Scan for the cell matching the given text and deliver its (x, y) coordinate at center. 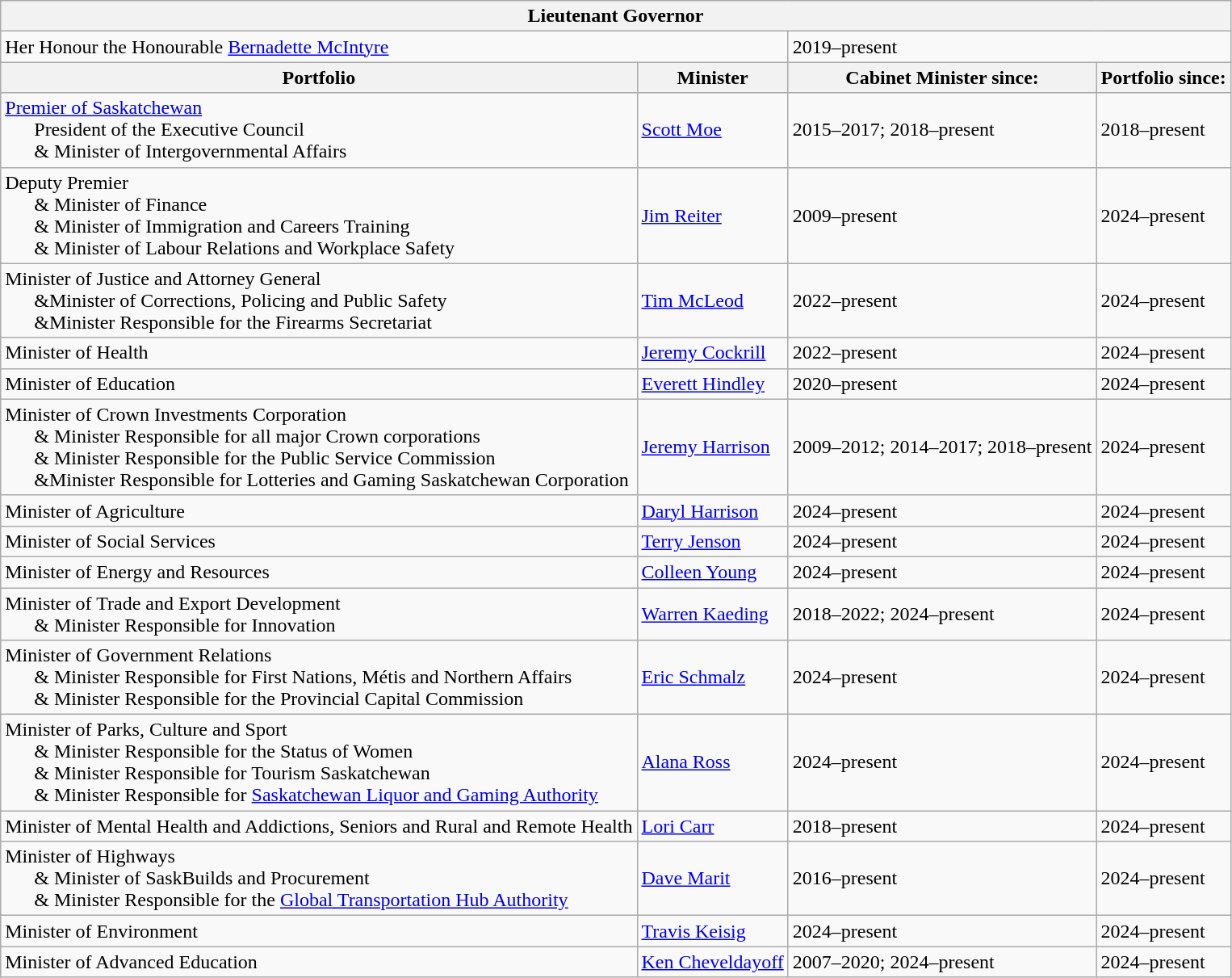
Minister of Health (319, 353)
Ken Cheveldayoff (712, 962)
Minister of Advanced Education (319, 962)
Cabinet Minister since: (942, 78)
2016–present (942, 879)
Minister of Social Services (319, 541)
Minister of Mental Health and Addictions, Seniors and Rural and Remote Health (319, 826)
Minister of Education (319, 384)
Daryl Harrison (712, 510)
Colleen Young (712, 572)
2018–2022; 2024–present (942, 614)
Jeremy Cockrill (712, 353)
Tim McLeod (712, 300)
Warren Kaeding (712, 614)
2020–present (942, 384)
Portfolio since: (1163, 78)
Jim Reiter (712, 215)
Eric Schmalz (712, 678)
2015–2017; 2018–present (942, 130)
Alana Ross (712, 762)
Minister of Agriculture (319, 510)
Minister of Trade and Export Development & Minister Responsible for Innovation (319, 614)
Lieutenant Governor (616, 16)
Travis Keisig (712, 931)
Portfolio (319, 78)
Minister of Energy and Resources (319, 572)
Dave Marit (712, 879)
Lori Carr (712, 826)
2007–2020; 2024–present (942, 962)
2009–present (942, 215)
Her Honour the Honourable Bernadette McIntyre (394, 47)
2019–present (1009, 47)
Terry Jenson (712, 541)
Premier of Saskatchewan President of the Executive Council & Minister of Intergovernmental Affairs (319, 130)
Everett Hindley (712, 384)
Scott Moe (712, 130)
Minister (712, 78)
Minister of Justice and Attorney General &Minister of Corrections, Policing and Public Safety &Minister Responsible for the Firearms Secretariat (319, 300)
Jeremy Harrison (712, 447)
Minister of Environment (319, 931)
2009–2012; 2014–2017; 2018–present (942, 447)
Deputy Premier & Minister of Finance & Minister of Immigration and Careers Training & Minister of Labour Relations and Workplace Safety (319, 215)
Minister of Highways & Minister of SaskBuilds and Procurement & Minister Responsible for the Global Transportation Hub Authority (319, 879)
